Extract the [x, y] coordinate from the center of the cell holding the provided text.  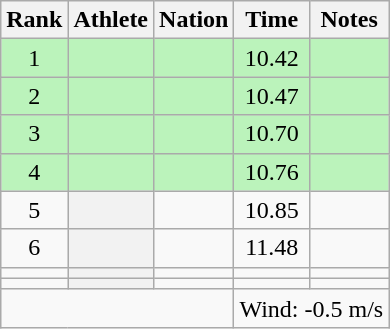
3 [34, 134]
Rank [34, 20]
Wind: -0.5 m/s [312, 308]
10.76 [272, 172]
Notes [348, 20]
10.85 [272, 210]
10.47 [272, 96]
Nation [194, 20]
Athlete [111, 20]
11.48 [272, 248]
10.42 [272, 58]
6 [34, 248]
10.70 [272, 134]
2 [34, 96]
4 [34, 172]
5 [34, 210]
1 [34, 58]
Time [272, 20]
